Return [X, Y] of the center of cell containing provided text 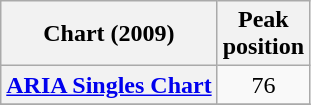
Peakposition [263, 34]
ARIA Singles Chart [109, 85]
76 [263, 85]
Chart (2009) [109, 34]
